Find where the given text appears and provide that cell's center as (X, Y) coordinate. 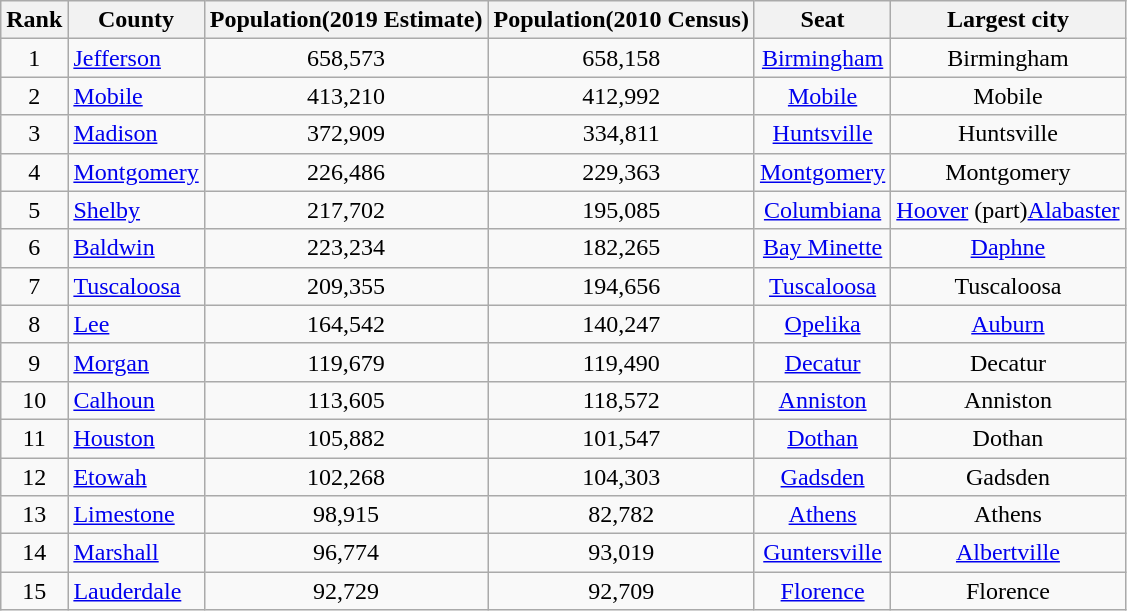
15 (34, 591)
104,303 (621, 477)
Albertville (1008, 553)
Auburn (1008, 324)
Houston (136, 438)
Seat (822, 20)
10 (34, 400)
334,811 (621, 134)
209,355 (346, 286)
223,234 (346, 248)
12 (34, 477)
Daphne (1008, 248)
Lee (136, 324)
226,486 (346, 172)
658,158 (621, 58)
113,605 (346, 400)
6 (34, 248)
Opelika (822, 324)
412,992 (621, 96)
3 (34, 134)
Jefferson (136, 58)
Guntersville (822, 553)
11 (34, 438)
118,572 (621, 400)
93,019 (621, 553)
105,882 (346, 438)
82,782 (621, 515)
Marshall (136, 553)
98,915 (346, 515)
8 (34, 324)
96,774 (346, 553)
164,542 (346, 324)
13 (34, 515)
229,363 (621, 172)
102,268 (346, 477)
182,265 (621, 248)
7 (34, 286)
Morgan (136, 362)
Limestone (136, 515)
Shelby (136, 210)
92,729 (346, 591)
1 (34, 58)
Largest city (1008, 20)
Etowah (136, 477)
Lauderdale (136, 591)
119,679 (346, 362)
Calhoun (136, 400)
Population(2019 Estimate) (346, 20)
101,547 (621, 438)
217,702 (346, 210)
Rank (34, 20)
9 (34, 362)
140,247 (621, 324)
195,085 (621, 210)
Hoover (part)Alabaster (1008, 210)
413,210 (346, 96)
County (136, 20)
119,490 (621, 362)
194,656 (621, 286)
Madison (136, 134)
Bay Minette (822, 248)
4 (34, 172)
Baldwin (136, 248)
Population(2010 Census) (621, 20)
Columbiana (822, 210)
658,573 (346, 58)
2 (34, 96)
5 (34, 210)
92,709 (621, 591)
372,909 (346, 134)
14 (34, 553)
